For the text-containing cell, return its midpoint in (x, y) coordinate format. 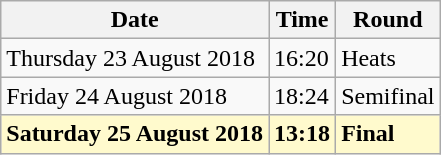
Heats (388, 58)
Round (388, 20)
Saturday 25 August 2018 (135, 134)
16:20 (302, 58)
Date (135, 20)
Friday 24 August 2018 (135, 96)
Semifinal (388, 96)
18:24 (302, 96)
Final (388, 134)
Thursday 23 August 2018 (135, 58)
Time (302, 20)
13:18 (302, 134)
